Provide the [X, Y] coordinate of the cell's center where the given text is located.  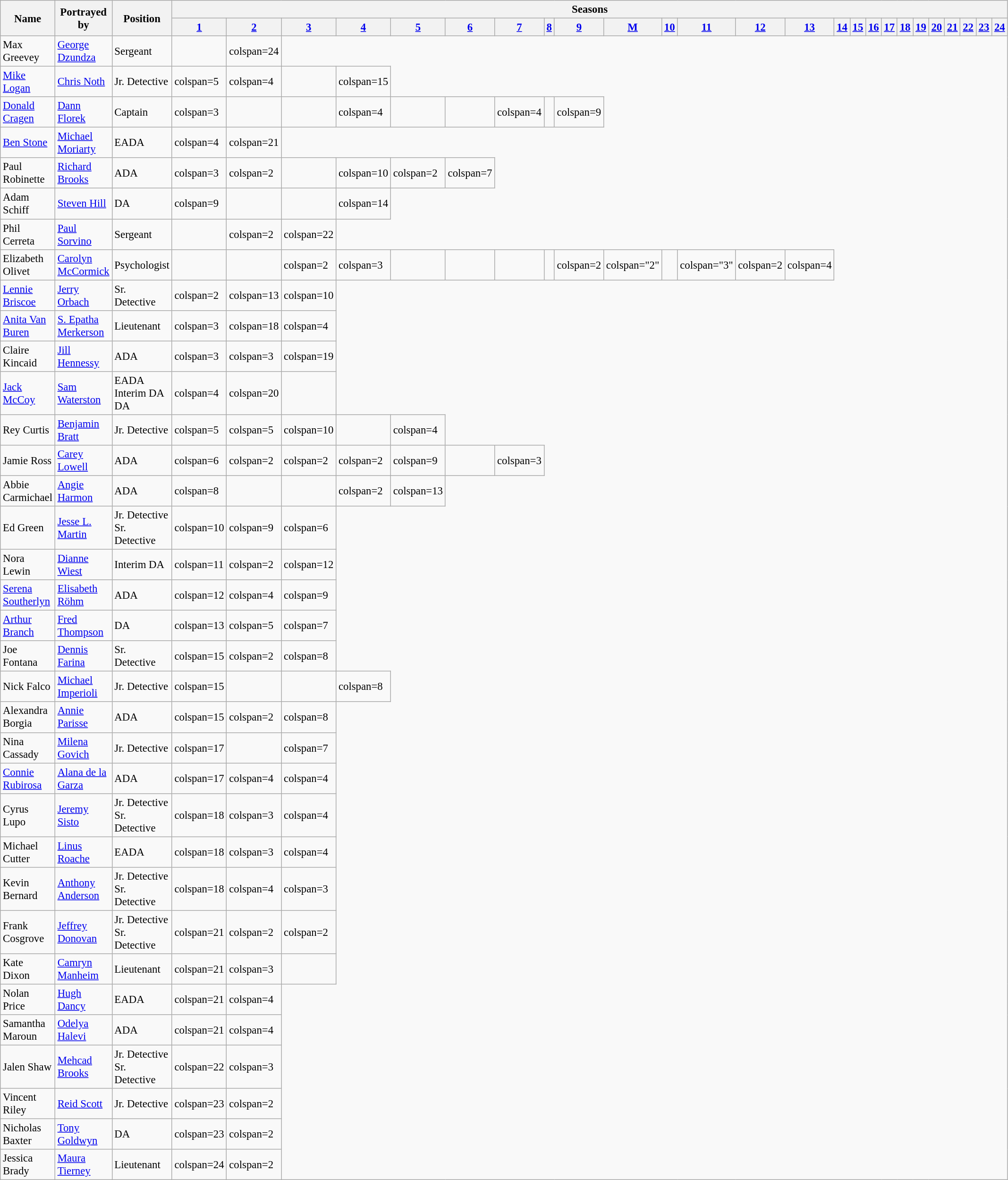
Jeffrey Donovan [83, 932]
10 [669, 27]
Portrayed by [83, 18]
13 [809, 27]
7 [519, 27]
Name [28, 18]
Jack McCoy [28, 393]
4 [364, 27]
Carolyn McCormick [83, 264]
Carey Lowell [83, 461]
Abbie Carmichael [28, 491]
Steven Hill [83, 204]
Alexandra Borgia [28, 718]
12 [760, 27]
Hugh Dancy [83, 999]
Richard Brooks [83, 173]
Mike Logan [28, 82]
Seasons [590, 9]
Chris Noth [83, 82]
Michael Moriarty [83, 143]
20 [937, 27]
Jamie Ross [28, 461]
11 [706, 27]
Camryn Manheim [83, 969]
18 [905, 27]
Rey Curtis [28, 430]
Michael Cutter [28, 852]
Dennis Farina [83, 656]
Milena Govich [83, 748]
Linus Roache [83, 852]
5 [418, 27]
Mehcad Brooks [83, 1067]
22 [968, 27]
9 [579, 27]
17 [889, 27]
Nick Falco [28, 687]
3 [309, 27]
Captain [142, 112]
Cyrus Lupo [28, 815]
Arthur Branch [28, 626]
Interim DA [142, 565]
Reid Scott [83, 1104]
Max Greevey [28, 51]
Vincent Riley [28, 1104]
M [633, 27]
Samantha Maroun [28, 1030]
colspan=20 [254, 393]
Nolan Price [28, 999]
16 [873, 27]
Paul Sorvino [83, 234]
Angie Harmon [83, 491]
Michael Imperioli [83, 687]
Ed Green [28, 528]
Jesse L. Martin [83, 528]
Odelya Halevi [83, 1030]
Claire Kincaid [28, 356]
6 [470, 27]
colspan=19 [309, 356]
colspan=11 [199, 565]
Joe Fontana [28, 656]
Anthony Anderson [83, 889]
colspan=14 [364, 204]
1 [199, 27]
Connie Rubirosa [28, 778]
Alana de la Garza [83, 778]
colspan="2" [633, 264]
Serena Southerlyn [28, 595]
Nina Cassady [28, 748]
Sam Waterston [83, 393]
EADAInterim DADA [142, 393]
Kate Dixon [28, 969]
Donald Cragen [28, 112]
Adam Schiff [28, 204]
Nicholas Baxter [28, 1134]
Ben Stone [28, 143]
S. Epatha Merkerson [83, 326]
Dianne Wiest [83, 565]
21 [952, 27]
Jalen Shaw [28, 1067]
Anita Van Buren [28, 326]
Maura Tierney [83, 1164]
Tony Goldwyn [83, 1134]
Benjamin Bratt [83, 430]
Elisabeth Röhm [83, 595]
Dann Florek [83, 112]
8 [549, 27]
Phil Cerreta [28, 234]
Paul Robinette [28, 173]
George Dzundza [83, 51]
Nora Lewin [28, 565]
19 [921, 27]
Psychologist [142, 264]
Elizabeth Olivet [28, 264]
Jill Hennessy [83, 356]
Frank Cosgrove [28, 932]
Kevin Bernard [28, 889]
23 [984, 27]
Jeremy Sisto [83, 815]
2 [254, 27]
24 [1000, 27]
colspan="3" [706, 264]
15 [857, 27]
Jessica Brady [28, 1164]
Jerry Orbach [83, 296]
Lennie Briscoe [28, 296]
Annie Parisse [83, 718]
Position [142, 18]
Fred Thompson [83, 626]
14 [842, 27]
